Return [X, Y] of the center of cell containing provided text 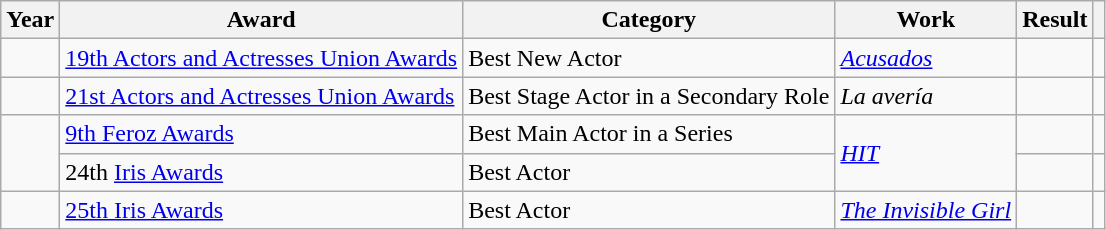
Result [1055, 20]
HIT [926, 153]
Best Main Actor in a Series [649, 134]
Acusados [926, 58]
21st Actors and Actresses Union Awards [262, 96]
Category [649, 20]
Best Stage Actor in a Secondary Role [649, 96]
Best New Actor [649, 58]
25th Iris Awards [262, 210]
Work [926, 20]
24th Iris Awards [262, 172]
9th Feroz Awards [262, 134]
La avería [926, 96]
Award [262, 20]
Year [30, 20]
The Invisible Girl [926, 210]
19th Actors and Actresses Union Awards [262, 58]
